Pinpoint the cell where the given text exists, returning its (x, y) midpoint coordinate. 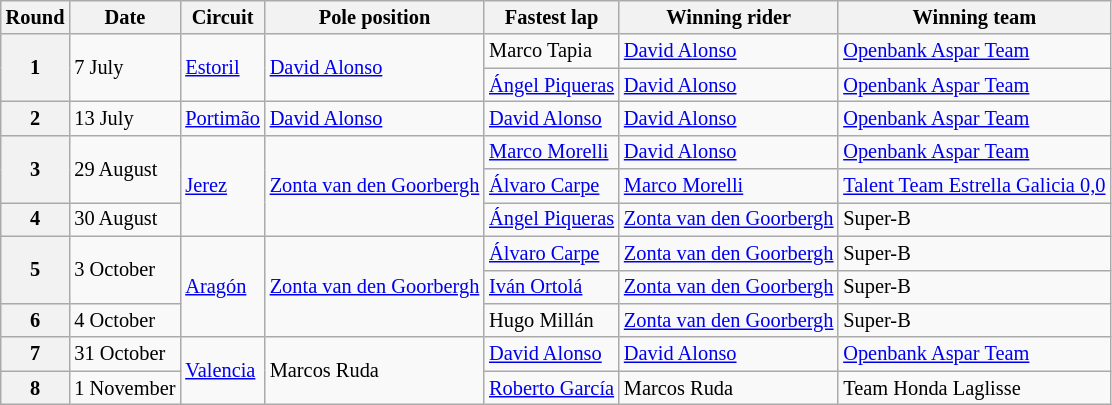
Marco Tapia (552, 51)
Circuit (222, 17)
Talent Team Estrella Galicia 0,0 (974, 186)
Date (124, 17)
13 July (124, 118)
7 July (124, 68)
Jerez (222, 186)
1 (36, 68)
8 (36, 388)
Round (36, 17)
3 October (124, 270)
31 October (124, 354)
Fastest lap (552, 17)
4 (36, 219)
7 (36, 354)
Winning team (974, 17)
30 August (124, 219)
Roberto García (552, 388)
5 (36, 270)
1 November (124, 388)
Portimão (222, 118)
Iván Ortolá (552, 287)
4 October (124, 320)
Aragón (222, 286)
Team Honda Laglisse (974, 388)
2 (36, 118)
29 August (124, 168)
Estoril (222, 68)
Winning rider (728, 17)
Valencia (222, 370)
3 (36, 168)
6 (36, 320)
Pole position (374, 17)
Hugo Millán (552, 320)
